Extract the [X, Y] coordinate from the center of the cell holding the provided text.  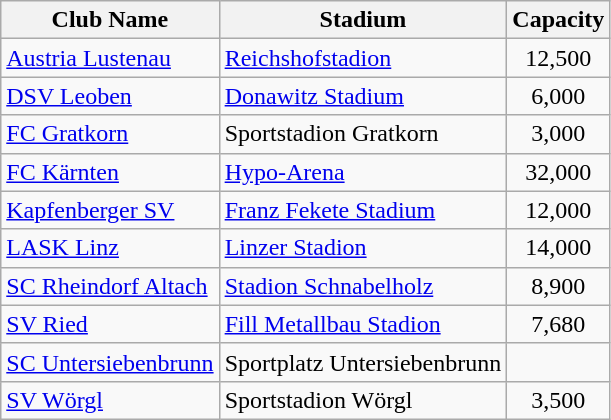
8,900 [558, 286]
Donawitz Stadium [363, 96]
FC Kärnten [110, 172]
SV Wörgl [110, 400]
32,000 [558, 172]
SC Untersiebenbrunn [110, 362]
Stadion Schnabelholz [363, 286]
LASK Linz [110, 248]
12,500 [558, 58]
SC Rheindorf Altach [110, 286]
Hypo-Arena [363, 172]
Austria Lustenau [110, 58]
6,000 [558, 96]
12,000 [558, 210]
Club Name [110, 20]
14,000 [558, 248]
Linzer Stadion [363, 248]
3,500 [558, 400]
Fill Metallbau Stadion [363, 324]
Sportplatz Untersiebenbrunn [363, 362]
Reichshofstadion [363, 58]
Capacity [558, 20]
Sportstadion Wörgl [363, 400]
3,000 [558, 134]
SV Ried [110, 324]
Franz Fekete Stadium [363, 210]
Kapfenberger SV [110, 210]
Sportstadion Gratkorn [363, 134]
DSV Leoben [110, 96]
7,680 [558, 324]
FC Gratkorn [110, 134]
Stadium [363, 20]
